Capture the cell that displays the provided text and extract its [X, Y] central coordinate. 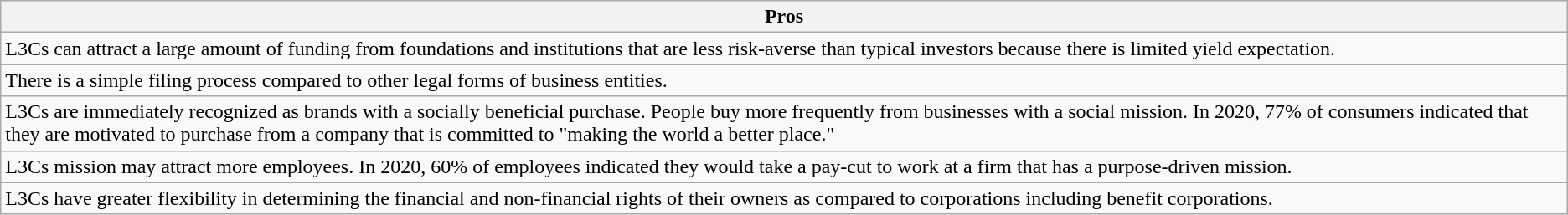
Pros [784, 17]
There is a simple filing process compared to other legal forms of business entities. [784, 80]
